Search for the cell housing the specified text and yield its (X, Y) center coordinate. 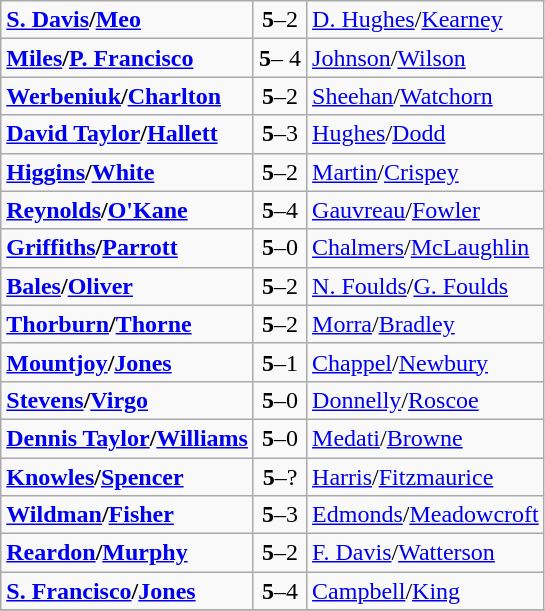
Campbell/King (426, 591)
Edmonds/Meadowcroft (426, 515)
Sheehan/Watchorn (426, 96)
Chalmers/McLaughlin (426, 248)
Reardon/Murphy (128, 553)
5–? (280, 477)
Wildman/Fisher (128, 515)
Hughes/Dodd (426, 134)
Reynolds/O'Kane (128, 210)
5– 4 (280, 58)
5–1 (280, 362)
S. Francisco/Jones (128, 591)
Donnelly/Roscoe (426, 400)
Harris/Fitzmaurice (426, 477)
Johnson/Wilson (426, 58)
Medati/Browne (426, 438)
Morra/Bradley (426, 324)
Stevens/Virgo (128, 400)
F. Davis/Watterson (426, 553)
N. Foulds/G. Foulds (426, 286)
Chappel/Newbury (426, 362)
Knowles/Spencer (128, 477)
Miles/P. Francisco (128, 58)
Mountjoy/Jones (128, 362)
S. Davis/Meo (128, 20)
Bales/Oliver (128, 286)
Werbeniuk/Charlton (128, 96)
Martin/Crispey (426, 172)
Thorburn/Thorne (128, 324)
David Taylor/Hallett (128, 134)
Dennis Taylor/Williams (128, 438)
Higgins/White (128, 172)
Gauvreau/Fowler (426, 210)
Griffiths/Parrott (128, 248)
D. Hughes/Kearney (426, 20)
